Search for the cell housing the specified text and yield its (x, y) center coordinate. 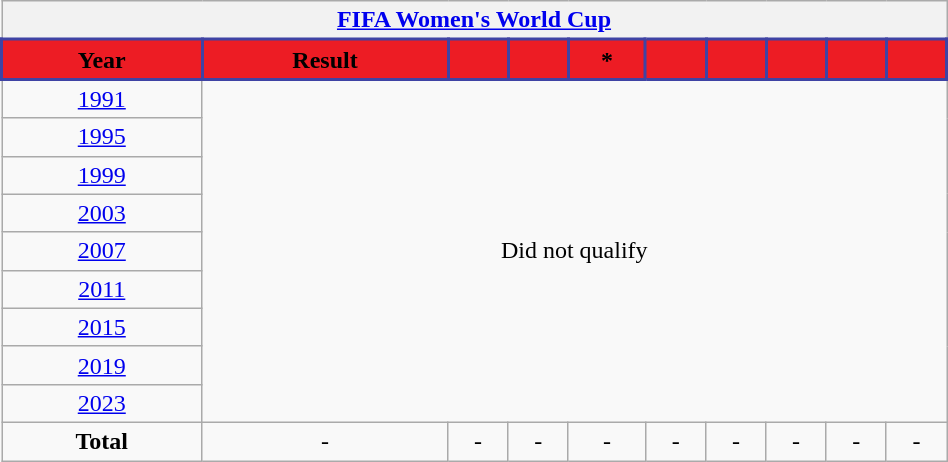
* (607, 60)
2007 (102, 251)
2011 (102, 289)
2003 (102, 213)
1999 (102, 175)
Did not qualify (574, 250)
Year (102, 60)
Total (102, 441)
FIFA Women's World Cup (474, 20)
Result (325, 60)
1995 (102, 137)
2023 (102, 403)
2015 (102, 327)
1991 (102, 98)
2019 (102, 365)
